Scan for the cell matching the given text and deliver its [X, Y] coordinate at center. 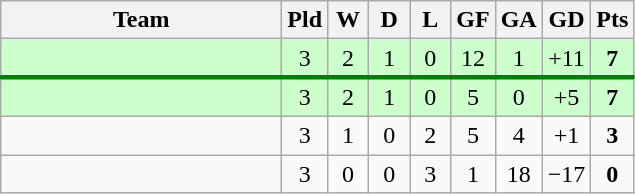
GA [518, 20]
12 [473, 58]
18 [518, 173]
Team [142, 20]
−17 [566, 173]
4 [518, 135]
+1 [566, 135]
W [348, 20]
L [430, 20]
GD [566, 20]
GF [473, 20]
D [390, 20]
+5 [566, 97]
Pld [305, 20]
+11 [566, 58]
Pts [612, 20]
